Return the [X, Y] coordinate for the center point of the cell that contains the specified text.  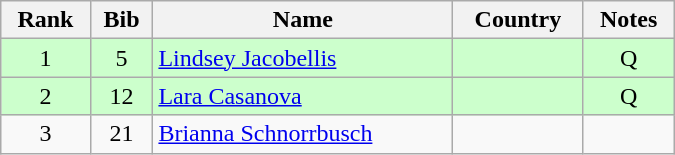
3 [46, 134]
2 [46, 96]
5 [122, 58]
Brianna Schnorrbusch [303, 134]
Notes [628, 20]
1 [46, 58]
Lindsey Jacobellis [303, 58]
Country [518, 20]
12 [122, 96]
21 [122, 134]
Bib [122, 20]
Name [303, 20]
Lara Casanova [303, 96]
Rank [46, 20]
